Output the (X, Y) coordinate of the center of the cell containing the given text.  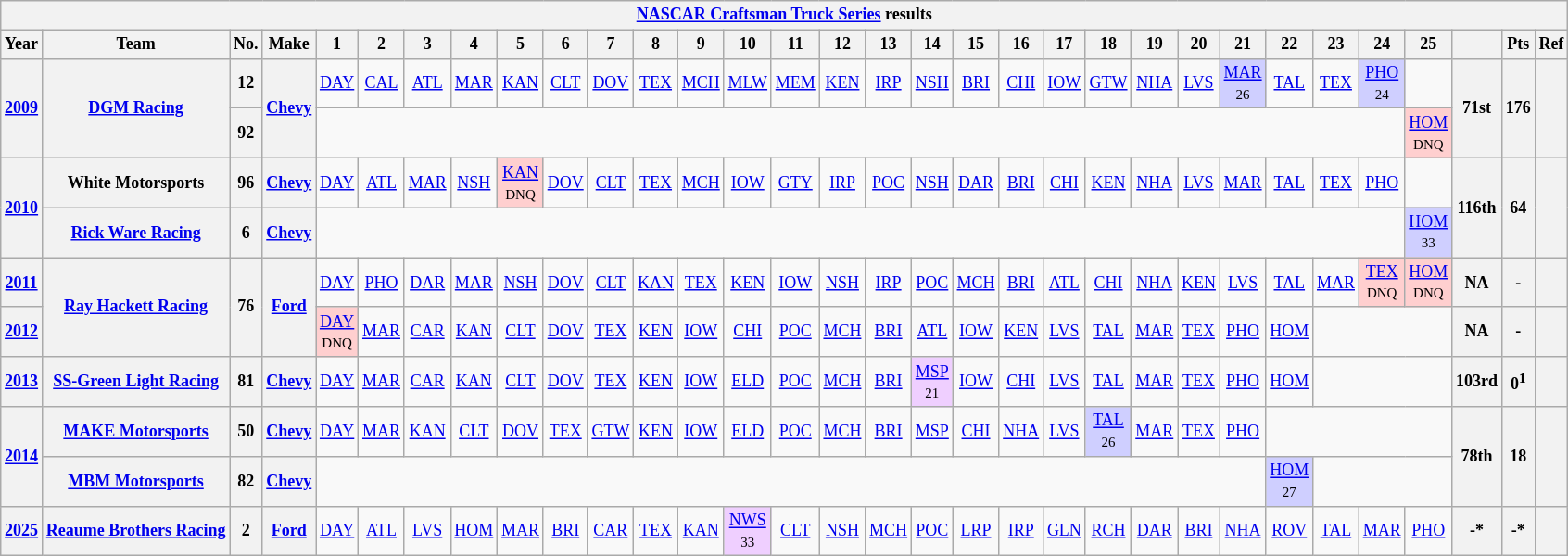
MBM Motorsports (135, 481)
Year (22, 44)
14 (932, 44)
HOM27 (1290, 481)
Pts (1518, 44)
No. (247, 44)
3 (427, 44)
9 (701, 44)
Team (135, 44)
White Motorsports (135, 183)
DGM Racing (135, 107)
Ray Hackett Racing (135, 308)
5 (521, 44)
4 (474, 44)
RCH (1108, 531)
NWS33 (747, 531)
MLW (747, 83)
2013 (22, 382)
Make (289, 44)
Rick Ware Racing (135, 233)
11 (795, 44)
SS-Green Light Racing (135, 382)
MAKE Motorsports (135, 432)
1 (337, 44)
13 (889, 44)
92 (247, 133)
KANDNQ (521, 183)
25 (1429, 44)
16 (1021, 44)
TEXDNQ (1382, 283)
15 (976, 44)
MEM (795, 83)
20 (1199, 44)
MSP21 (932, 382)
NASCAR Craftsman Truck Series results (784, 15)
19 (1155, 44)
96 (247, 183)
10 (747, 44)
Reaume Brothers Racing (135, 531)
01 (1518, 382)
MAR26 (1243, 83)
22 (1290, 44)
8 (656, 44)
103rd (1477, 382)
76 (247, 308)
2012 (22, 332)
2009 (22, 107)
PHO24 (1382, 83)
TAL26 (1108, 432)
81 (247, 382)
7 (611, 44)
2025 (22, 531)
71st (1477, 107)
GLN (1065, 531)
50 (247, 432)
64 (1518, 208)
2014 (22, 456)
Ref (1551, 44)
17 (1065, 44)
MSP (932, 432)
176 (1518, 107)
116th (1477, 208)
GTY (795, 183)
2011 (22, 283)
23 (1336, 44)
CAL (382, 83)
21 (1243, 44)
82 (247, 481)
LRP (976, 531)
78th (1477, 456)
DAYDNQ (337, 332)
ROV (1290, 531)
24 (1382, 44)
HOM33 (1429, 233)
2010 (22, 208)
